Provide the [x, y] coordinate of the cell's center where the given text is located.  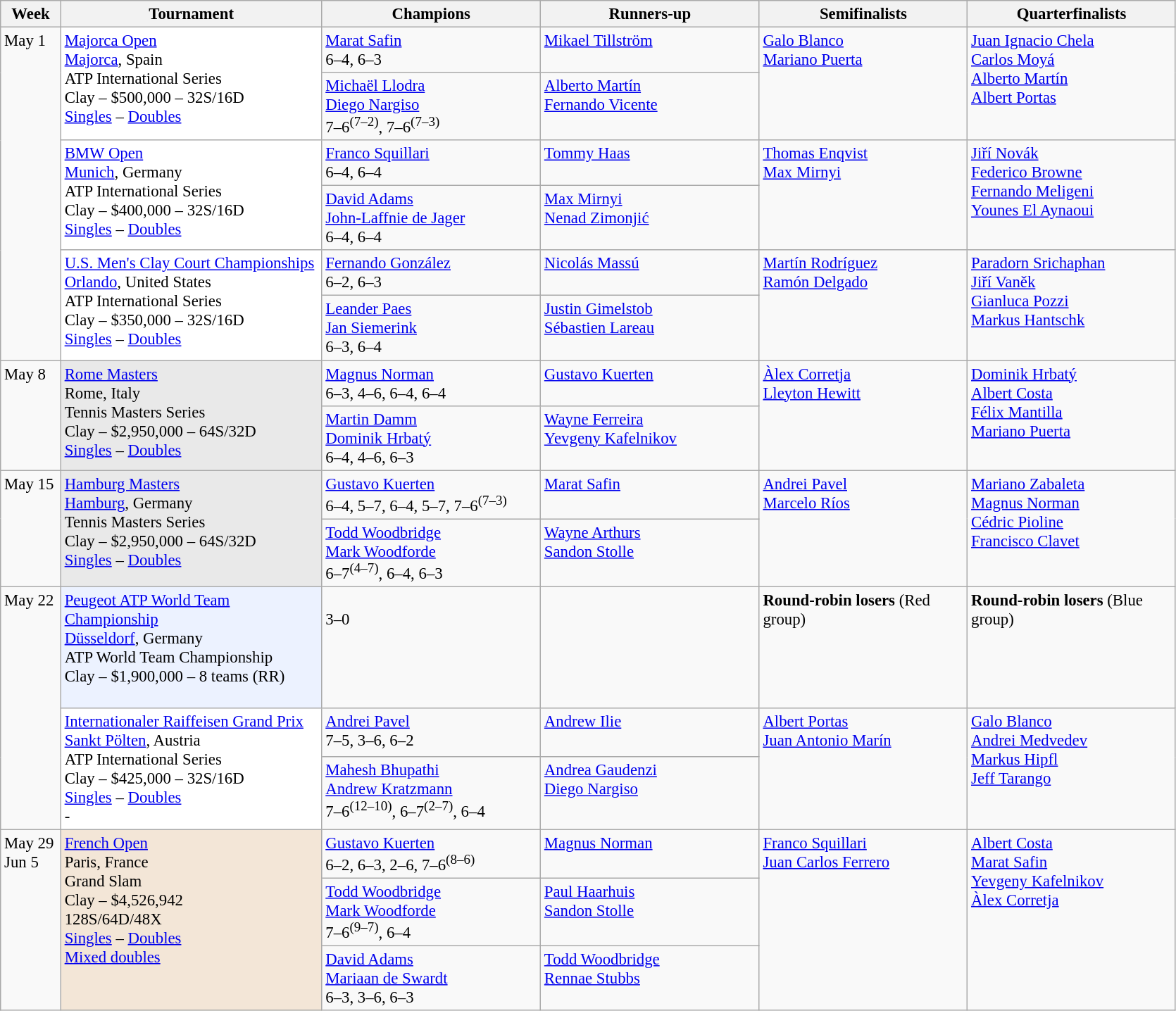
Magnus Norman6–3, 4–6, 6–4, 6–4 [431, 383]
Galo Blanco Mariano Puerta [863, 84]
May 1 [31, 194]
Gustavo Kuerten [651, 383]
Franco Squillari Juan Carlos Ferrero [863, 919]
May 15 [31, 528]
Andrew Ilie [651, 732]
Week [31, 14]
Wayne Ferreira Yevgeny Kafelnikov [651, 438]
French Open Paris, FranceGrand SlamClay – $4,526,942128S/64D/48XSingles – Doubles Mixed doubles [192, 919]
Magnus Norman [651, 853]
Jiří Novák Federico Browne Fernando Meligeni Younes El Aynaoui [1072, 195]
3–0 [431, 648]
May 29Jun 5 [31, 919]
Marat Safin [651, 494]
Mahesh Bhupathi Andrew Kratzmann7–6(12–10), 6–7(2–7), 6–4 [431, 793]
Thomas Enqvist Max Mirnyi [863, 195]
Majorca Open Majorca, SpainATP International SeriesClay – $500,000 – 32S/16DSingles – Doubles [192, 84]
Tournament [192, 14]
Marat Safin6–4, 6–3 [431, 51]
Champions [431, 14]
Franco Squillari6–4, 6–4 [431, 163]
Hamburg Masters Hamburg, GermanyTennis Masters SeriesClay – $2,950,000 – 64S/32DSingles – Doubles [192, 528]
Mikael Tillström [651, 51]
Paradorn Srichaphan Jiří Vaněk Gianluca Pozzi Markus Hantschk [1072, 306]
Internationaler Raiffeisen Grand Prix Sankt Pölten, AustriaATP International SeriesClay – $425,000 – 32S/16DSingles – Doubles - [192, 769]
Àlex Corretja Lleyton Hewitt [863, 415]
Peugeot ATP World Team Championship Düsseldorf, GermanyATP World Team ChampionshipClay – $1,900,000 – 8 teams (RR) [192, 648]
Galo Blanco Andrei Medvedev Markus Hipfl Jeff Tarango [1072, 769]
Leander Paes Jan Siemerink6–3, 6–4 [431, 328]
Wayne Arthurs Sandon Stolle [651, 553]
Todd Woodbridge Mark Woodforde6–7(4–7), 6–4, 6–3 [431, 553]
Round-robin losers (Blue group) [1072, 648]
Gustavo Kuerten6–2, 6–3, 2–6, 7–6(8–6) [431, 853]
BMW Open Munich, GermanyATP International SeriesClay – $400,000 – 32S/16DSingles – Doubles [192, 195]
Alberto Martín Fernando Vicente [651, 106]
Runners-up [651, 14]
Andrei Pavel Marcelo Ríos [863, 528]
Michaël Llodra Diego Nargiso7–6(7–2), 7–6(7–3) [431, 106]
Justin Gimelstob Sébastien Lareau [651, 328]
Martín Rodríguez Ramón Delgado [863, 306]
Andrea Gaudenzi Diego Nargiso [651, 793]
Albert Costa Marat Safin Yevgeny Kafelnikov Àlex Corretja [1072, 919]
Tommy Haas [651, 163]
U.S. Men's Clay Court Championships Orlando, United StatesATP International SeriesClay – $350,000 – 32S/16DSingles – Doubles [192, 306]
David Adams John-Laffnie de Jager6–4, 6–4 [431, 218]
Mariano Zabaleta Magnus Norman Cédric Pioline Francisco Clavet [1072, 528]
May 8 [31, 415]
Andrei Pavel7–5, 3–6, 6–2 [431, 732]
Rome Masters Rome, ItalyTennis Masters SeriesClay – $2,950,000 – 64S/32DSingles – Doubles [192, 415]
Nicolás Massú [651, 273]
Paul Haarhuis Sandon Stolle [651, 912]
Albert Portas Juan Antonio Marín [863, 769]
Gustavo Kuerten6–4, 5–7, 6–4, 5–7, 7–6(7–3) [431, 494]
Max Mirnyi Nenad Zimonjić [651, 218]
Dominik Hrbatý Albert Costa Félix Mantilla Mariano Puerta [1072, 415]
Quarterfinalists [1072, 14]
Todd Woodbridge Rennae Stubbs [651, 979]
May 22 [31, 708]
Todd Woodbridge Mark Woodforde7–6(9–7), 6–4 [431, 912]
Fernando González6–2, 6–3 [431, 273]
Semifinalists [863, 14]
David Adams Mariaan de Swardt6–3, 3–6, 6–3 [431, 979]
Juan Ignacio Chela Carlos Moyá Alberto Martín Albert Portas [1072, 84]
Martin Damm Dominik Hrbatý6–4, 4–6, 6–3 [431, 438]
Round-robin losers (Red group) [863, 648]
